Return [X, Y] of the center of cell containing provided text 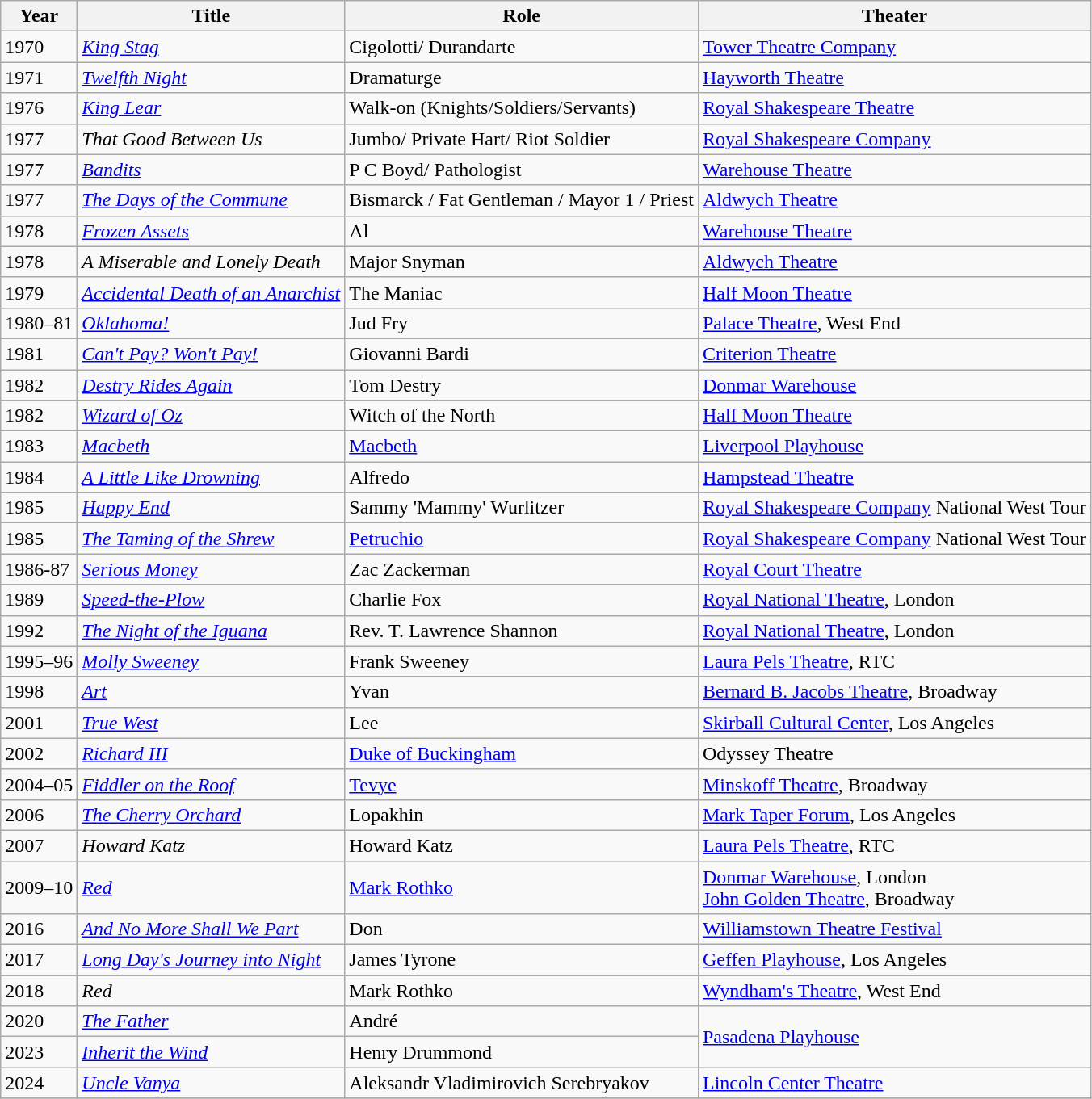
Royal Shakespeare Theatre [894, 108]
The Maniac [522, 292]
1989 [39, 600]
The Days of the Commune [212, 200]
Mark Taper Forum, Los Angeles [894, 815]
Petruchio [522, 539]
1980–81 [39, 323]
Jumbo/ Private Hart/ Riot Soldier [522, 139]
And No More Shall We Part [212, 929]
Walk-on (Knights/Soldiers/Servants) [522, 108]
P C Boyd/ Pathologist [522, 170]
That Good Between Us [212, 139]
2018 [39, 991]
Frank Sweeney [522, 661]
Fiddler on the Roof [212, 784]
Role [522, 16]
King Lear [212, 108]
André [522, 1021]
A Little Like Drowning [212, 477]
2017 [39, 960]
Al [522, 231]
Bismarck / Fat Gentleman / Mayor 1 / Priest [522, 200]
Oklahoma! [212, 323]
2006 [39, 815]
Accidental Death of an Anarchist [212, 292]
1998 [39, 692]
Long Day's Journey into Night [212, 960]
1995–96 [39, 661]
Year [39, 16]
Bandits [212, 170]
Theater [894, 16]
King Stag [212, 47]
Duke of Buckingham [522, 753]
Pasadena Playhouse [894, 1037]
Henry Drummond [522, 1052]
1986-87 [39, 569]
Wyndham's Theatre, West End [894, 991]
Criterion Theatre [894, 354]
The Cherry Orchard [212, 815]
Donmar Warehouse [894, 385]
2016 [39, 929]
1992 [39, 631]
2002 [39, 753]
Yvan [522, 692]
Destry Rides Again [212, 385]
Frozen Assets [212, 231]
Don [522, 929]
Geffen Playhouse, Los Angeles [894, 960]
Inherit the Wind [212, 1052]
2020 [39, 1021]
Hayworth Theatre [894, 78]
Royal Shakespeare Company [894, 139]
2004–05 [39, 784]
Rev. T. Lawrence Shannon [522, 631]
2009–10 [39, 887]
1979 [39, 292]
True West [212, 723]
Aleksandr Vladimirovich Serebryakov [522, 1083]
Jud Fry [522, 323]
Giovanni Bardi [522, 354]
Royal Court Theatre [894, 569]
Skirball Cultural Center, Los Angeles [894, 723]
Zac Zackerman [522, 569]
Cigolotti/ Durandarte [522, 47]
Can't Pay? Won't Pay! [212, 354]
Tom Destry [522, 385]
Lopakhin [522, 815]
Twelfth Night [212, 78]
The Father [212, 1021]
Speed-the-Plow [212, 600]
1971 [39, 78]
Hampstead Theatre [894, 477]
Happy End [212, 508]
Bernard B. Jacobs Theatre, Broadway [894, 692]
Dramaturge [522, 78]
Lee [522, 723]
Art [212, 692]
Wizard of Oz [212, 416]
The Taming of the Shrew [212, 539]
1981 [39, 354]
Uncle Vanya [212, 1083]
The Night of the Iguana [212, 631]
Liverpool Playhouse [894, 447]
2024 [39, 1083]
Title [212, 16]
1976 [39, 108]
Williamstown Theatre Festival [894, 929]
Alfredo [522, 477]
2001 [39, 723]
A Miserable and Lonely Death [212, 262]
Witch of the North [522, 416]
1983 [39, 447]
Major Snyman [522, 262]
Tower Theatre Company [894, 47]
Serious Money [212, 569]
1970 [39, 47]
Sammy 'Mammy' Wurlitzer [522, 508]
2007 [39, 845]
Richard III [212, 753]
Lincoln Center Theatre [894, 1083]
Tevye [522, 784]
Minskoff Theatre, Broadway [894, 784]
Molly Sweeney [212, 661]
Charlie Fox [522, 600]
Donmar Warehouse, LondonJohn Golden Theatre, Broadway [894, 887]
2023 [39, 1052]
1984 [39, 477]
Palace Theatre, West End [894, 323]
James Tyrone [522, 960]
Odyssey Theatre [894, 753]
